Locate the cell with the specified text and output its [X, Y] center coordinate. 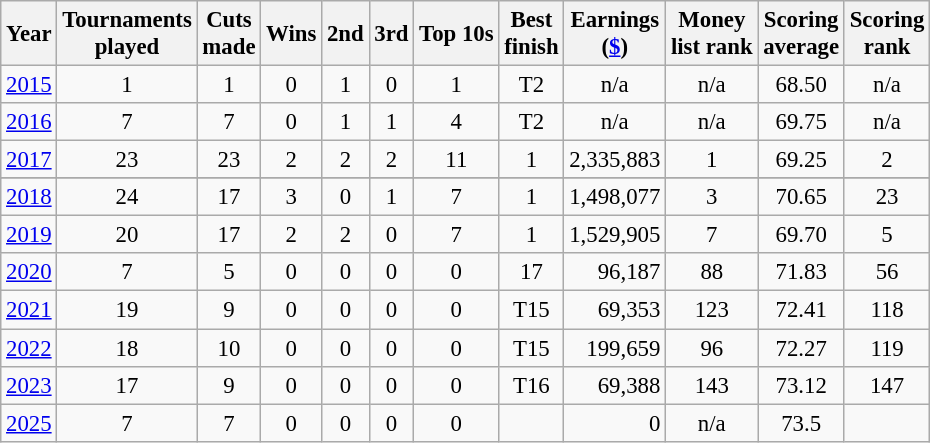
69.70 [802, 235]
2020 [29, 273]
143 [712, 385]
1,529,905 [615, 235]
2017 [29, 160]
147 [886, 385]
72.41 [802, 310]
18 [127, 348]
56 [886, 273]
2021 [29, 310]
70.65 [802, 197]
19 [127, 310]
10 [229, 348]
118 [886, 310]
2025 [29, 423]
24 [127, 197]
T16 [532, 385]
69.75 [802, 122]
88 [712, 273]
Earnings($) [615, 34]
72.27 [802, 348]
Money list rank [712, 34]
96,187 [615, 273]
11 [456, 160]
96 [712, 348]
4 [456, 122]
123 [712, 310]
2022 [29, 348]
119 [886, 348]
Top 10s [456, 34]
Best finish [532, 34]
68.50 [802, 85]
2023 [29, 385]
Scoringrank [886, 34]
2018 [29, 197]
69,388 [615, 385]
Year [29, 34]
73.12 [802, 385]
69,353 [615, 310]
2,335,883 [615, 160]
73.5 [802, 423]
Scoring average [802, 34]
1,498,077 [615, 197]
3rd [392, 34]
69.25 [802, 160]
2019 [29, 235]
20 [127, 235]
2nd [346, 34]
2015 [29, 85]
Wins [292, 34]
71.83 [802, 273]
2016 [29, 122]
Cuts made [229, 34]
199,659 [615, 348]
Tournaments played [127, 34]
